Return (x, y) of the center of cell containing provided text 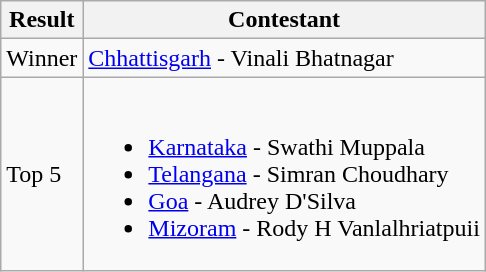
Chhattisgarh - Vinali Bhatnagar (284, 58)
Winner (42, 58)
Top 5 (42, 174)
Result (42, 20)
Karnataka - Swathi MuppalaTelangana - Simran ChoudharyGoa - Audrey D'SilvaMizoram - Rody H Vanlalhriatpuii (284, 174)
Contestant (284, 20)
